Extract the [x, y] coordinate from the center of the cell holding the provided text.  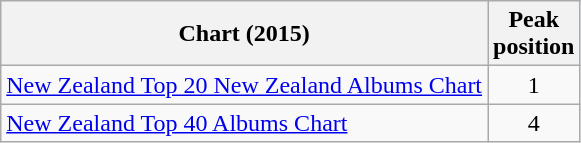
Chart (2015) [244, 34]
New Zealand Top 20 New Zealand Albums Chart [244, 85]
New Zealand Top 40 Albums Chart [244, 123]
4 [534, 123]
1 [534, 85]
Peakposition [534, 34]
